Output the [x, y] coordinate of the center of the cell containing the given text.  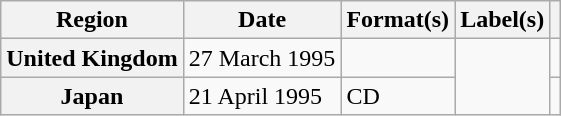
21 April 1995 [262, 96]
CD [398, 96]
27 March 1995 [262, 58]
United Kingdom [92, 58]
Japan [92, 96]
Format(s) [398, 20]
Region [92, 20]
Label(s) [502, 20]
Date [262, 20]
